For the text-containing cell, return its midpoint in (x, y) coordinate format. 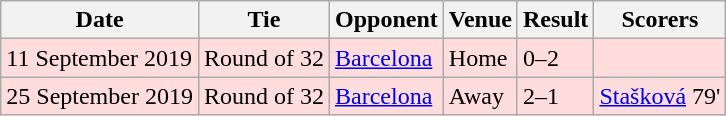
11 September 2019 (100, 58)
Stašková 79' (660, 96)
Home (480, 58)
Date (100, 20)
Scorers (660, 20)
Opponent (387, 20)
Away (480, 96)
0–2 (555, 58)
2–1 (555, 96)
Tie (264, 20)
25 September 2019 (100, 96)
Venue (480, 20)
Result (555, 20)
